Extract the [X, Y] coordinate from the center of the cell holding the provided text.  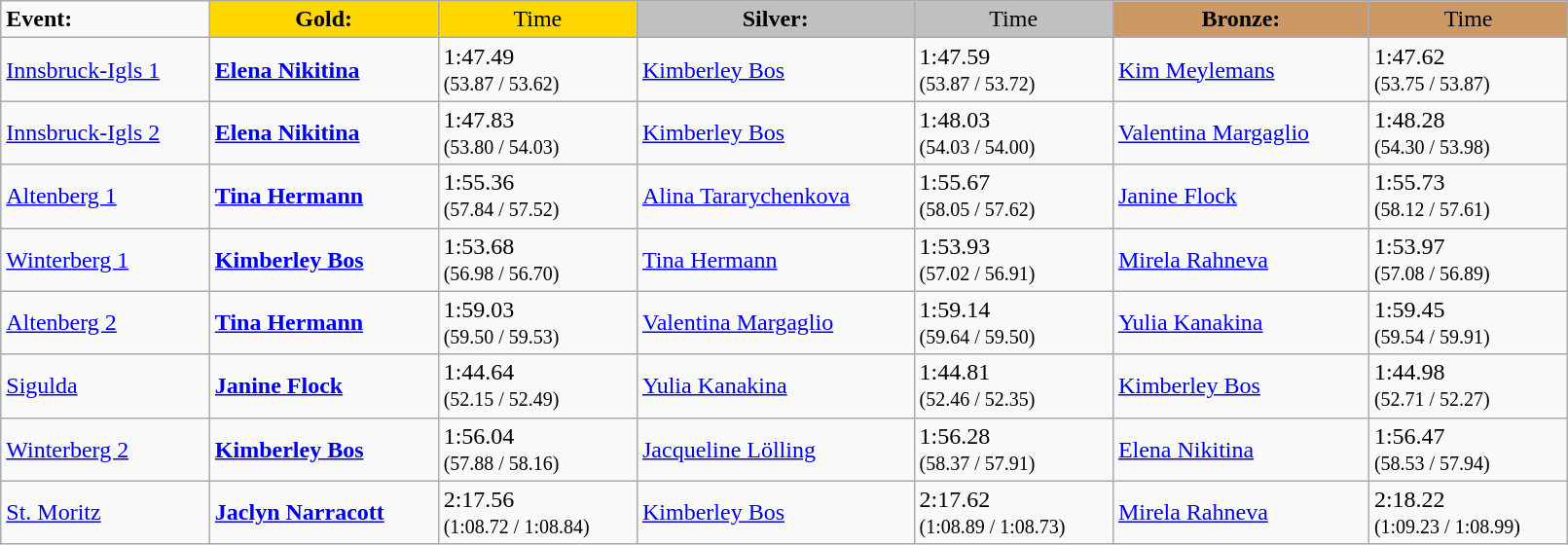
2:18.22(1:09.23 / 1:08.99) [1468, 512]
1:44.64(52.15 / 52.49) [537, 385]
Altenberg 1 [105, 197]
Jacqueline Lölling [775, 450]
1:44.98(52.71 / 52.27) [1468, 385]
1:47.49(53.87 / 53.62) [537, 70]
Jaclyn Narracott [323, 512]
Innsbruck-Igls 1 [105, 70]
2:17.62(1:08.89 / 1:08.73) [1013, 512]
Sigulda [105, 385]
1:55.67(58.05 / 57.62) [1013, 197]
Winterberg 2 [105, 450]
1:44.81(52.46 / 52.35) [1013, 385]
1:48.28(54.30 / 53.98) [1468, 132]
Bronze: [1240, 19]
1:47.59(53.87 / 53.72) [1013, 70]
Innsbruck-Igls 2 [105, 132]
1:53.97(57.08 / 56.89) [1468, 259]
1:56.28(58.37 / 57.91) [1013, 450]
1:53.68(56.98 / 56.70) [537, 259]
Gold: [323, 19]
1:47.62(53.75 / 53.87) [1468, 70]
St. Moritz [105, 512]
1:59.45(59.54 / 59.91) [1468, 323]
1:56.04(57.88 / 58.16) [537, 450]
1:53.93(57.02 / 56.91) [1013, 259]
1:55.36(57.84 / 57.52) [537, 197]
1:47.83(53.80 / 54.03) [537, 132]
Alina Tararychenkova [775, 197]
1:55.73(58.12 / 57.61) [1468, 197]
Altenberg 2 [105, 323]
1:48.03(54.03 / 54.00) [1013, 132]
Event: [105, 19]
2:17.56(1:08.72 / 1:08.84) [537, 512]
1:59.03(59.50 / 59.53) [537, 323]
1:59.14(59.64 / 59.50) [1013, 323]
Kim Meylemans [1240, 70]
Winterberg 1 [105, 259]
Silver: [775, 19]
1:56.47(58.53 / 57.94) [1468, 450]
